Provide the (x, y) coordinate of the cell's center where the given text is located.  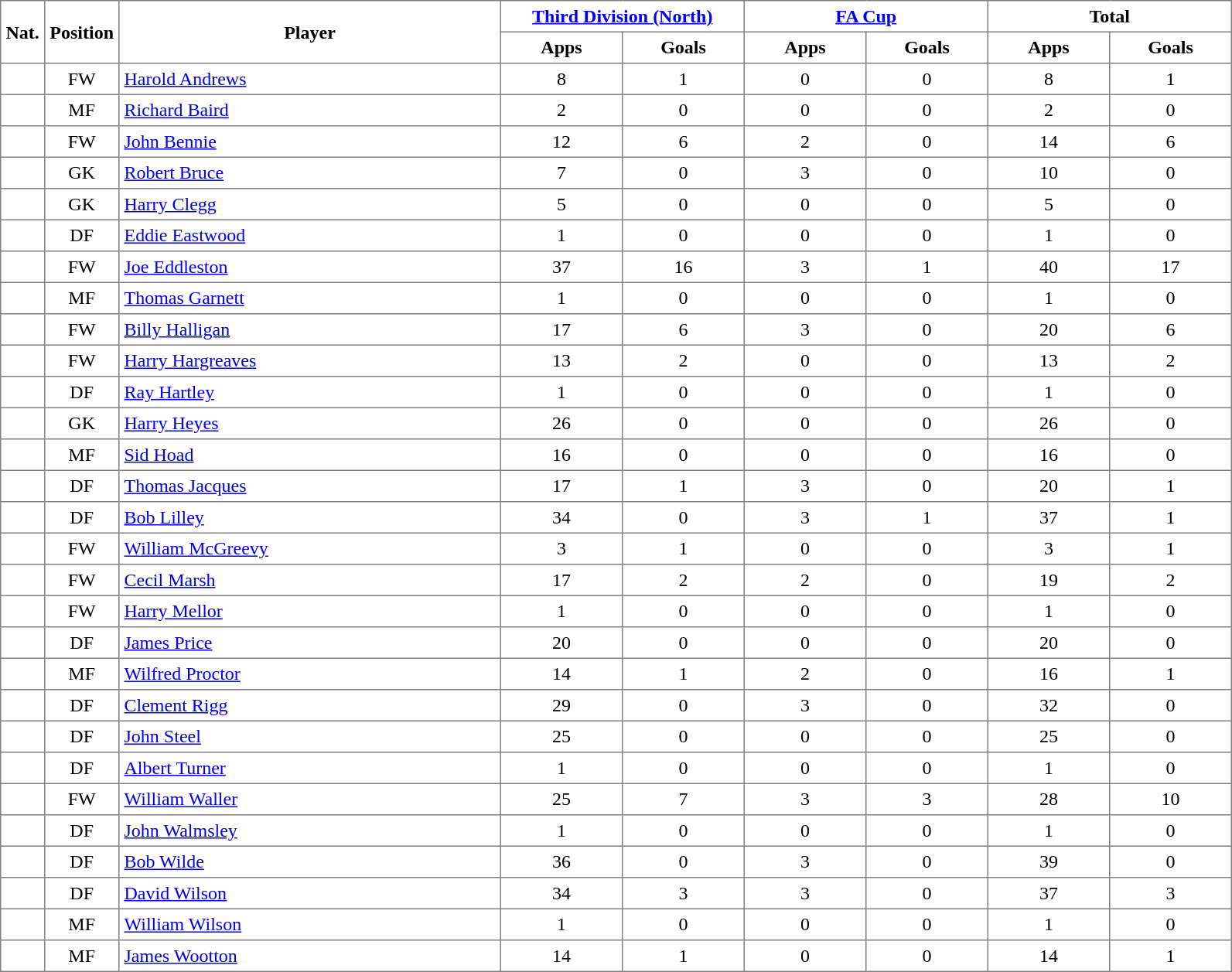
Third Division (North) (622, 16)
William Wilson (310, 924)
36 (561, 861)
John Bennie (310, 142)
Total (1109, 16)
Joe Eddleston (310, 267)
Nat. (23, 32)
40 (1049, 267)
James Price (310, 643)
James Wootton (310, 956)
39 (1049, 861)
Harry Clegg (310, 204)
Albert Turner (310, 768)
Player (310, 32)
William McGreevy (310, 548)
Harry Heyes (310, 423)
John Steel (310, 736)
32 (1049, 705)
Sid Hoad (310, 455)
William Waller (310, 799)
Harold Andrews (310, 79)
Thomas Jacques (310, 486)
29 (561, 705)
Wilfred Proctor (310, 674)
28 (1049, 799)
Thomas Garnett (310, 298)
Harry Mellor (310, 611)
19 (1049, 580)
FA Cup (866, 16)
John Walmsley (310, 830)
Robert Bruce (310, 172)
Eddie Eastwood (310, 235)
Bob Lilley (310, 517)
Clement Rigg (310, 705)
Ray Hartley (310, 392)
12 (561, 142)
Harry Hargreaves (310, 360)
Position (82, 32)
Cecil Marsh (310, 580)
David Wilson (310, 893)
Billy Halligan (310, 329)
Richard Baird (310, 110)
Bob Wilde (310, 861)
